Scan for the cell matching the given text and deliver its [X, Y] coordinate at center. 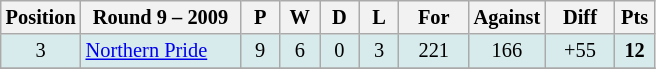
Round 9 – 2009 [161, 17]
9 [260, 51]
Against [508, 17]
Diff [580, 17]
For [434, 17]
+55 [580, 51]
Pts [635, 17]
221 [434, 51]
0 [340, 51]
166 [508, 51]
D [340, 17]
Position [41, 17]
L [379, 17]
P [260, 17]
Northern Pride [161, 51]
W [300, 17]
12 [635, 51]
6 [300, 51]
